Detect which cell encompasses the target text, then output its [x, y] center coordinate. 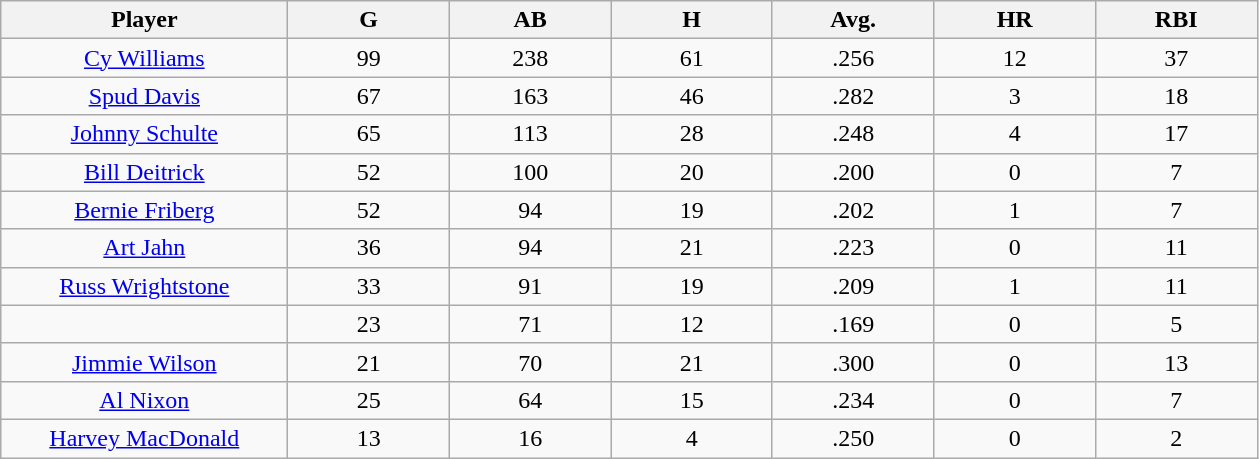
Spud Davis [144, 96]
33 [369, 286]
H [692, 20]
23 [369, 324]
37 [1176, 58]
36 [369, 248]
99 [369, 58]
.200 [853, 172]
46 [692, 96]
163 [530, 96]
15 [692, 400]
71 [530, 324]
.250 [853, 438]
Russ Wrightstone [144, 286]
HR [1015, 20]
.202 [853, 210]
.223 [853, 248]
.234 [853, 400]
3 [1015, 96]
Player [144, 20]
61 [692, 58]
238 [530, 58]
65 [369, 134]
Bill Deitrick [144, 172]
16 [530, 438]
Avg. [853, 20]
Bernie Friberg [144, 210]
17 [1176, 134]
28 [692, 134]
Harvey MacDonald [144, 438]
91 [530, 286]
2 [1176, 438]
113 [530, 134]
.256 [853, 58]
G [369, 20]
.300 [853, 362]
70 [530, 362]
Art Jahn [144, 248]
20 [692, 172]
Cy Williams [144, 58]
64 [530, 400]
100 [530, 172]
.282 [853, 96]
Jimmie Wilson [144, 362]
5 [1176, 324]
25 [369, 400]
67 [369, 96]
18 [1176, 96]
.248 [853, 134]
RBI [1176, 20]
Al Nixon [144, 400]
.169 [853, 324]
.209 [853, 286]
Johnny Schulte [144, 134]
AB [530, 20]
